Capture the cell that displays the provided text and extract its [X, Y] central coordinate. 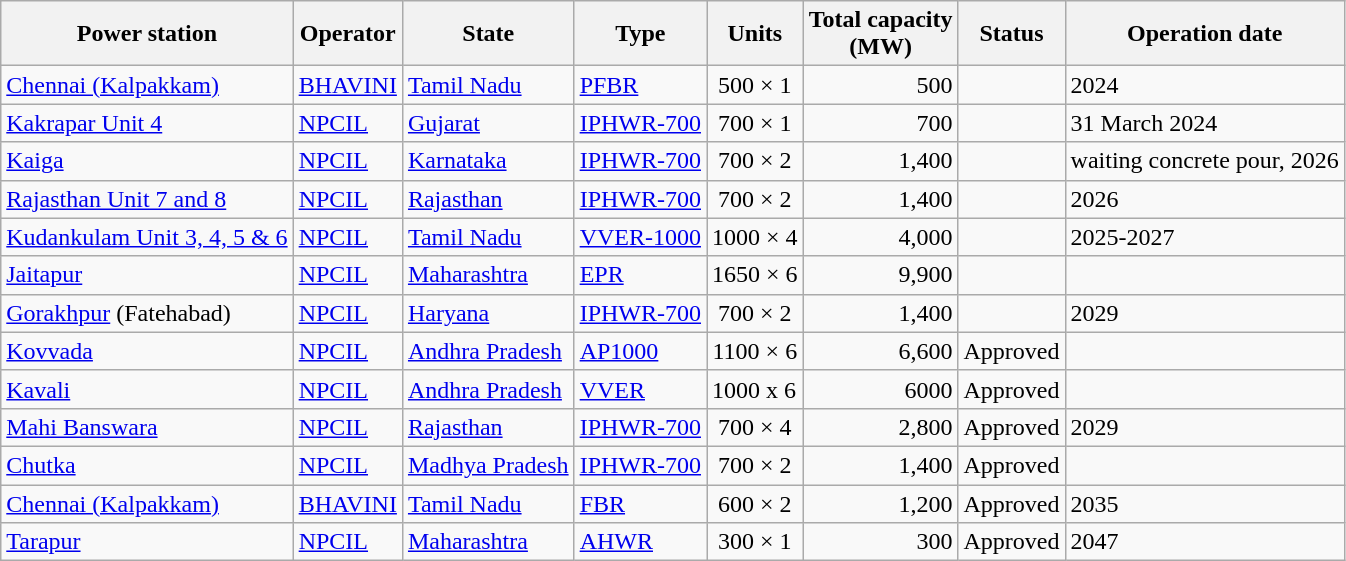
waiting concrete pour, 2026 [1204, 161]
2025-2027 [1204, 237]
State [488, 34]
VVER [640, 389]
Haryana [488, 313]
VVER-1000 [640, 237]
9,900 [880, 275]
EPR [640, 275]
AP1000 [640, 351]
Karnataka [488, 161]
Tarapur [147, 542]
Madhya Pradesh [488, 465]
700 × 4 [756, 427]
300 [880, 542]
6,600 [880, 351]
Kaiga [147, 161]
600 × 2 [756, 503]
Units [756, 34]
1100 × 6 [756, 351]
4,000 [880, 237]
500 × 1 [756, 85]
2026 [1204, 199]
2047 [1204, 542]
Gujarat [488, 123]
Jaitapur [147, 275]
Rajasthan Unit 7 and 8 [147, 199]
500 [880, 85]
Type [640, 34]
Power station [147, 34]
1,200 [880, 503]
1000 x 6 [756, 389]
2035 [1204, 503]
Kakrapar Unit 4 [147, 123]
Chutka [147, 465]
Status [1012, 34]
700 [880, 123]
AHWR [640, 542]
Kavali [147, 389]
Mahi Banswara [147, 427]
1650 × 6 [756, 275]
Kovvada [147, 351]
2024 [1204, 85]
FBR [640, 503]
2,800 [880, 427]
Total capacity (MW) [880, 34]
1000 × 4 [756, 237]
Operation date [1204, 34]
Gorakhpur (Fatehabad) [147, 313]
Operator [348, 34]
31 March 2024 [1204, 123]
Kudankulam Unit 3, 4, 5 & 6 [147, 237]
700 × 1 [756, 123]
PFBR [640, 85]
6000 [880, 389]
300 × 1 [756, 542]
